Determine the (X, Y) coordinate at the center of the cell enclosing the given text.  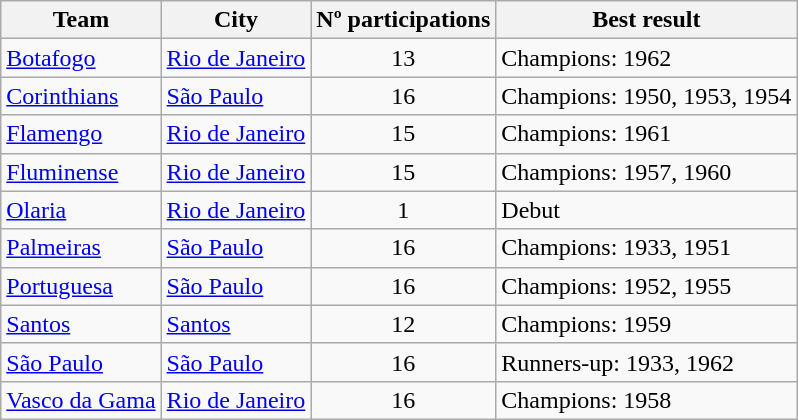
Best result (646, 20)
Palmeiras (81, 248)
Champions: 1958 (646, 400)
Flamengo (81, 134)
Botafogo (81, 58)
Fluminense (81, 172)
Debut (646, 210)
Champions: 1959 (646, 324)
1 (404, 210)
Portuguesa (81, 286)
Corinthians (81, 96)
Nº participations (404, 20)
Champions: 1962 (646, 58)
City (236, 20)
Champions: 1952, 1955 (646, 286)
Champions: 1961 (646, 134)
Team (81, 20)
Champions: 1950, 1953, 1954 (646, 96)
Vasco da Gama (81, 400)
Champions: 1957, 1960 (646, 172)
Olaria (81, 210)
13 (404, 58)
Champions: 1933, 1951 (646, 248)
Runners-up: 1933, 1962 (646, 362)
12 (404, 324)
